Pinpoint the cell where the given text exists, returning its [X, Y] midpoint coordinate. 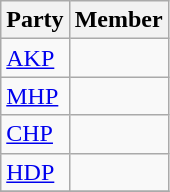
AKP [35, 58]
MHP [35, 96]
Member [118, 20]
Party [35, 20]
HDP [35, 172]
CHP [35, 134]
